For the text-containing cell, return its midpoint in [x, y] coordinate format. 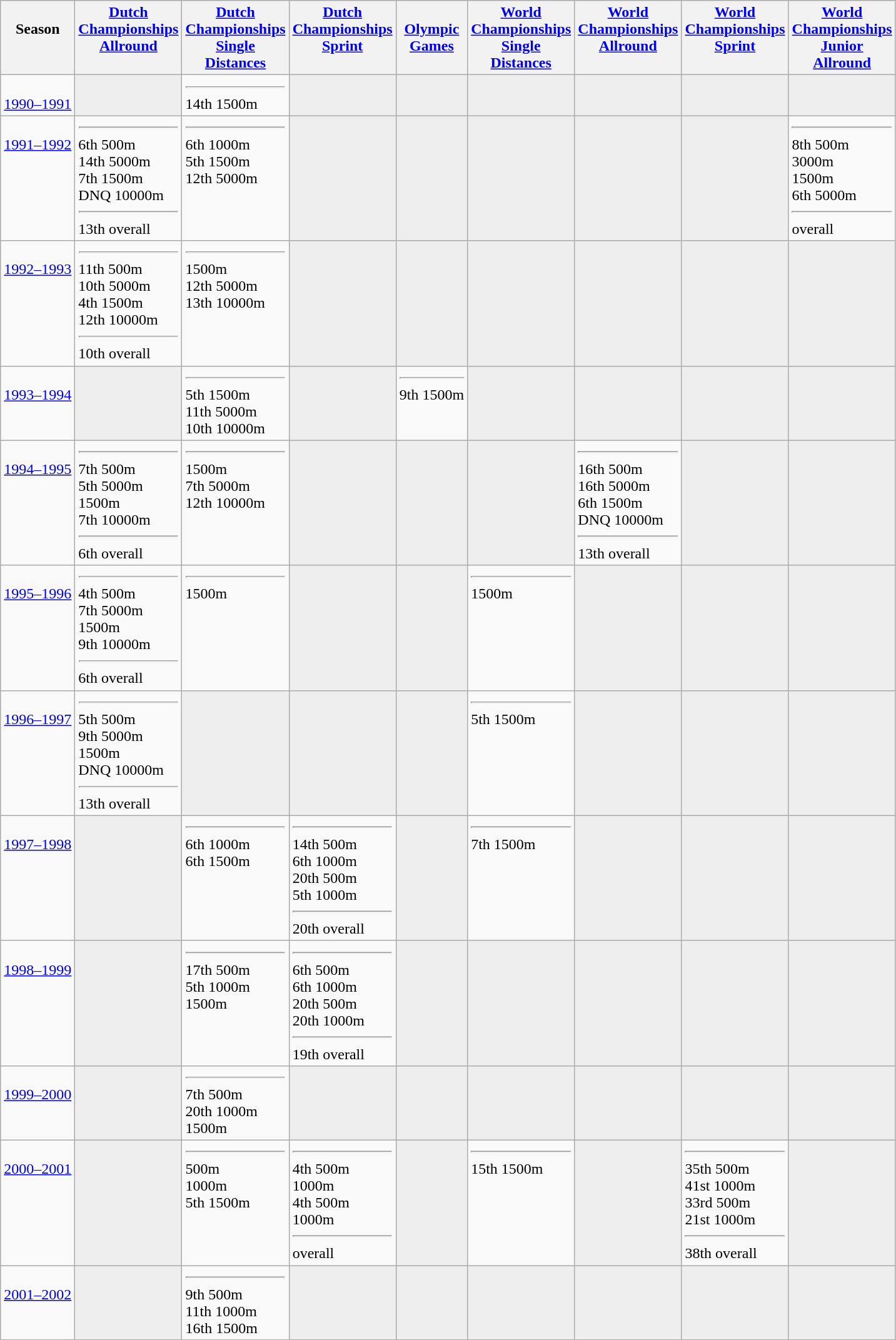
8th 500m 3000m 1500m 6th 5000m overall [842, 178]
1995–1996 [38, 628]
1992–1993 [38, 303]
7th 1500m [521, 878]
5th 1500m [521, 753]
4th 500m 1000m 4th 500m 1000m overall [343, 1202]
6th 1000m 6th 1500m [235, 878]
14th 500m 6th 1000m 20th 500m 5th 1000m 20th overall [343, 878]
Dutch Championships Allround [129, 38]
15th 1500m [521, 1202]
6th 1000m 5th 1500m 12th 5000m [235, 178]
1500m 12th 5000m 13th 10000m [235, 303]
1500m 7th 5000m 12th 10000m [235, 503]
1999–2000 [38, 1103]
1997–1998 [38, 878]
6th 500m 6th 1000m 20th 500m 20th 1000m 19th overall [343, 1003]
World Championships Sprint [735, 38]
6th 500m 14th 5000m 7th 1500m DNQ 10000m 13th overall [129, 178]
9th 500m 11th 1000m 16th 1500m [235, 1303]
9th 1500m [431, 403]
14th 1500m [235, 95]
1990–1991 [38, 95]
2000–2001 [38, 1202]
7th 500m 20th 1000m 1500m [235, 1103]
Olympic Games [431, 38]
11th 500m 10th 5000m 4th 1500m 12th 10000m 10th overall [129, 303]
2001–2002 [38, 1303]
World Championships Allround [628, 38]
5th 1500m 11th 5000m 10th 10000m [235, 403]
World Championships Single Distances [521, 38]
Season [38, 38]
Dutch Championships Sprint [343, 38]
500m 1000m 5th 1500m [235, 1202]
5th 500m 9th 5000m 1500m DNQ 10000m 13th overall [129, 753]
16th 500m 16th 5000m 6th 1500m DNQ 10000m 13th overall [628, 503]
1996–1997 [38, 753]
35th 500m 41st 1000m 33rd 500m 21st 1000m 38th overall [735, 1202]
World Championships Junior Allround [842, 38]
7th 500m 5th 5000m 1500m 7th 10000m 6th overall [129, 503]
1993–1994 [38, 403]
1994–1995 [38, 503]
Dutch Championships Single Distances [235, 38]
1991–1992 [38, 178]
4th 500m 7th 5000m 1500m 9th 10000m 6th overall [129, 628]
17th 500m 5th 1000m 1500m [235, 1003]
1998–1999 [38, 1003]
